Identify which cell holds the provided text, then report its [x, y] central coordinate. 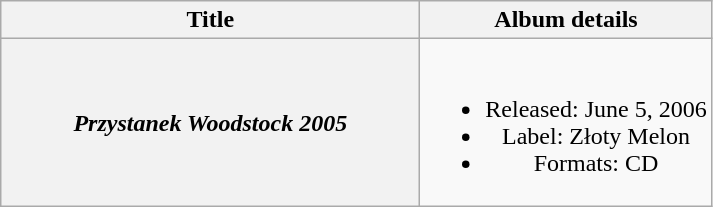
Title [210, 20]
Album details [566, 20]
Released: June 5, 2006Label: Złoty MelonFormats: CD [566, 122]
Przystanek Woodstock 2005 [210, 122]
